Detect which cell encompasses the target text, then output its [X, Y] center coordinate. 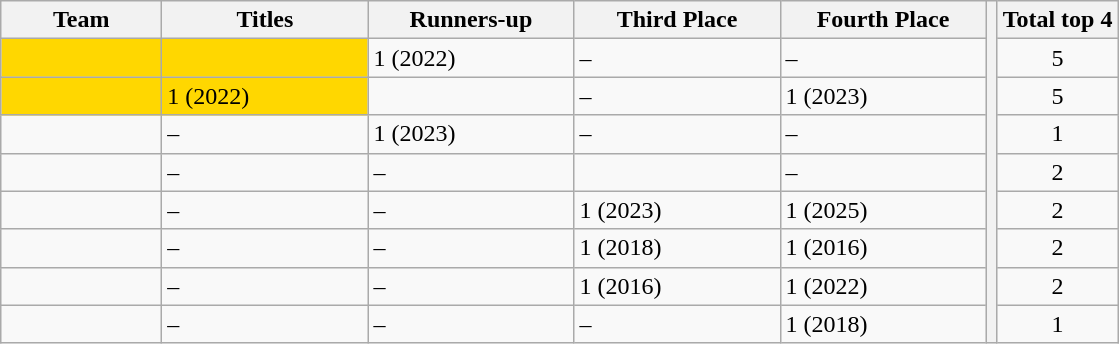
Fourth Place [883, 20]
Total top 4 [1058, 20]
Team [82, 20]
Runners-up [471, 20]
Titles [265, 20]
1 (2025) [883, 210]
Third Place [677, 20]
